Search for the cell housing the specified text and yield its (x, y) center coordinate. 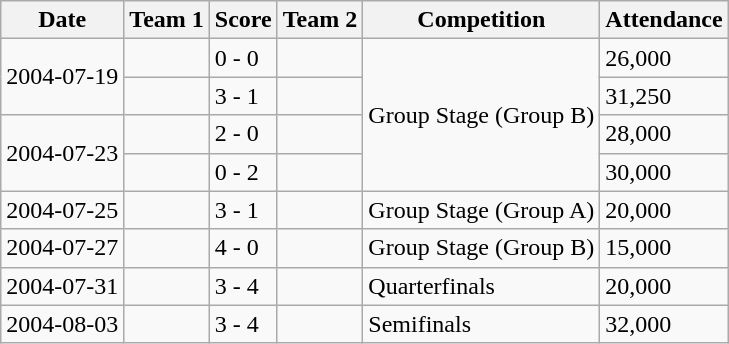
31,250 (664, 96)
2004-08-03 (62, 324)
Quarterfinals (482, 286)
2004-07-25 (62, 210)
30,000 (664, 172)
Group Stage (Group A) (482, 210)
28,000 (664, 134)
Semifinals (482, 324)
0 - 2 (243, 172)
Date (62, 20)
Competition (482, 20)
2004-07-19 (62, 77)
32,000 (664, 324)
2004-07-27 (62, 248)
4 - 0 (243, 248)
2 - 0 (243, 134)
2004-07-23 (62, 153)
Attendance (664, 20)
Team 1 (167, 20)
15,000 (664, 248)
0 - 0 (243, 58)
26,000 (664, 58)
2004-07-31 (62, 286)
Team 2 (320, 20)
Score (243, 20)
